Output the [x, y] coordinate of the center of the cell containing the given text.  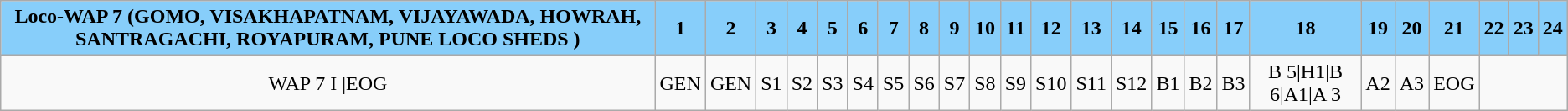
S7 [954, 82]
3 [771, 29]
17 [1233, 29]
A3 [1411, 82]
S2 [802, 82]
B1 [1168, 82]
12 [1051, 29]
1 [680, 29]
11 [1015, 29]
19 [1378, 29]
S6 [924, 82]
B2 [1201, 82]
10 [985, 29]
B 5|H1|B 6|A1|A 3 [1305, 82]
13 [1091, 29]
S11 [1091, 82]
4 [802, 29]
20 [1411, 29]
S4 [863, 82]
14 [1131, 29]
21 [1454, 29]
8 [924, 29]
S10 [1051, 82]
S9 [1015, 82]
S8 [985, 82]
16 [1201, 29]
S1 [771, 82]
2 [730, 29]
9 [954, 29]
5 [833, 29]
15 [1168, 29]
18 [1305, 29]
6 [863, 29]
B3 [1233, 82]
S3 [833, 82]
EOG [1454, 82]
24 [1553, 29]
A2 [1378, 82]
WAP 7 I |EOG [328, 82]
7 [893, 29]
S5 [893, 82]
Loco-WAP 7 (GOMO, VISAKHAPATNAM, VIJAYAWADA, HOWRAH, SANTRAGACHI, ROYAPURAM, PUNE LOCO SHEDS ) [328, 29]
22 [1494, 29]
23 [1523, 29]
S12 [1131, 82]
